Detect which cell encompasses the target text, then output its (X, Y) center coordinate. 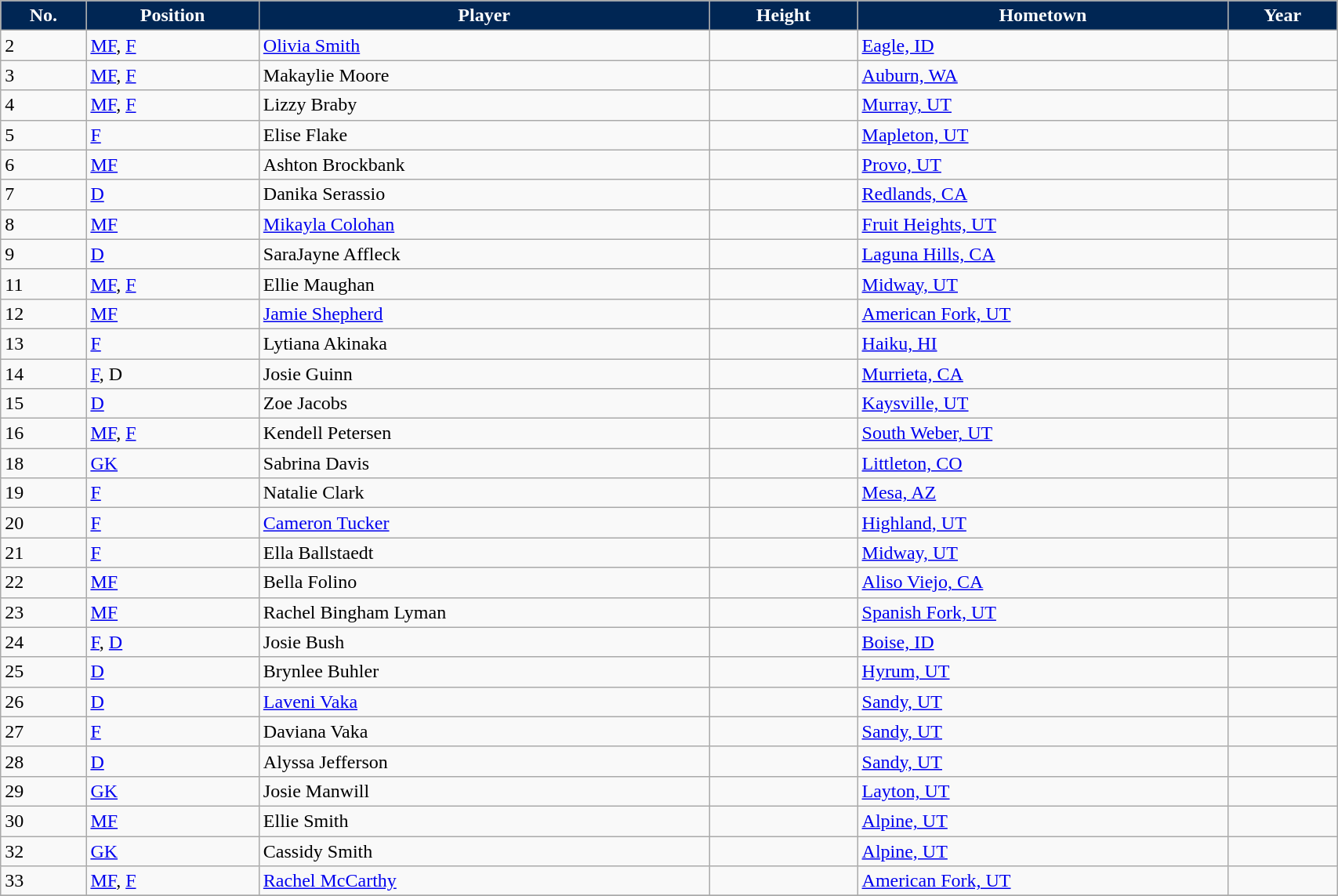
Redlands, CA (1042, 194)
Rachel McCarthy (484, 881)
Daviana Vaka (484, 731)
3 (44, 75)
Ellie Maughan (484, 284)
8 (44, 224)
9 (44, 254)
Olivia Smith (484, 45)
Ashton Brockbank (484, 165)
Brynlee Buhler (484, 672)
Laguna Hills, CA (1042, 254)
Jamie Shepherd (484, 314)
Haiku, HI (1042, 343)
Boise, ID (1042, 642)
16 (44, 433)
Josie Bush (484, 642)
32 (44, 851)
14 (44, 374)
Littleton, CO (1042, 463)
Highland, UT (1042, 523)
South Weber, UT (1042, 433)
Year (1282, 16)
Mapleton, UT (1042, 135)
28 (44, 761)
Josie Manwill (484, 791)
20 (44, 523)
Provo, UT (1042, 165)
Murrieta, CA (1042, 374)
Makaylie Moore (484, 75)
2 (44, 45)
29 (44, 791)
25 (44, 672)
Cassidy Smith (484, 851)
Murray, UT (1042, 105)
21 (44, 553)
Ella Ballstaedt (484, 553)
Laveni Vaka (484, 702)
SaraJayne Affleck (484, 254)
Alyssa Jefferson (484, 761)
Josie Guinn (484, 374)
Spanish Fork, UT (1042, 612)
22 (44, 582)
Layton, UT (1042, 791)
24 (44, 642)
Elise Flake (484, 135)
Mikayla Colohan (484, 224)
7 (44, 194)
15 (44, 404)
Eagle, ID (1042, 45)
Hometown (1042, 16)
Fruit Heights, UT (1042, 224)
Natalie Clark (484, 493)
Sabrina Davis (484, 463)
Height (784, 16)
No. (44, 16)
Aliso Viejo, CA (1042, 582)
Ellie Smith (484, 821)
Lytiana Akinaka (484, 343)
Rachel Bingham Lyman (484, 612)
Kaysville, UT (1042, 404)
23 (44, 612)
4 (44, 105)
11 (44, 284)
33 (44, 881)
26 (44, 702)
18 (44, 463)
19 (44, 493)
Auburn, WA (1042, 75)
Hyrum, UT (1042, 672)
Bella Folino (484, 582)
30 (44, 821)
27 (44, 731)
Kendell Petersen (484, 433)
Mesa, AZ (1042, 493)
Player (484, 16)
13 (44, 343)
Zoe Jacobs (484, 404)
12 (44, 314)
Danika Serassio (484, 194)
Cameron Tucker (484, 523)
5 (44, 135)
6 (44, 165)
Lizzy Braby (484, 105)
Position (172, 16)
